Pinpoint the cell where the given text exists, returning its (X, Y) midpoint coordinate. 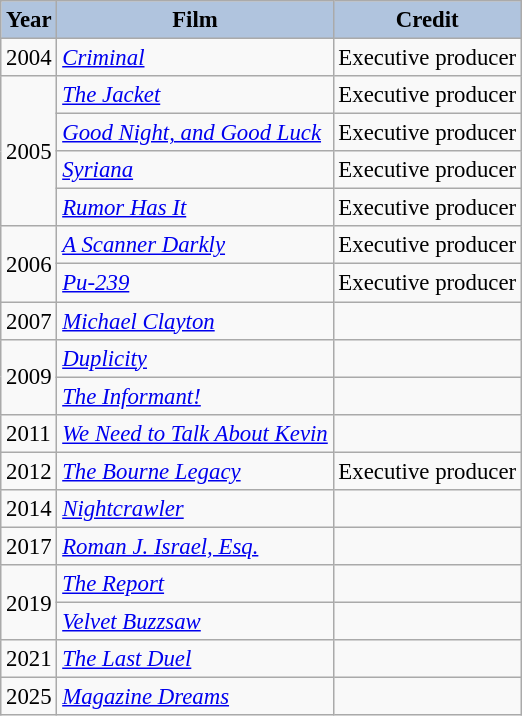
Rumor Has It (195, 208)
The Informant! (195, 396)
The Last Duel (195, 659)
2011 (29, 433)
2007 (29, 321)
2004 (29, 58)
A Scanner Darkly (195, 245)
We Need to Talk About Kevin (195, 433)
The Report (195, 584)
Criminal (195, 58)
Velvet Buzzsaw (195, 621)
2025 (29, 697)
The Bourne Legacy (195, 471)
2006 (29, 264)
2021 (29, 659)
2019 (29, 602)
2014 (29, 509)
Nightcrawler (195, 509)
2012 (29, 471)
Duplicity (195, 358)
Pu-239 (195, 283)
2005 (29, 151)
Film (195, 20)
Credit (427, 20)
Magazine Dreams (195, 697)
2009 (29, 376)
2017 (29, 546)
Michael Clayton (195, 321)
Syriana (195, 170)
Good Night, and Good Luck (195, 133)
Year (29, 20)
Roman J. Israel, Esq. (195, 546)
The Jacket (195, 95)
